Find where the given text appears and provide that cell's center as (x, y) coordinate. 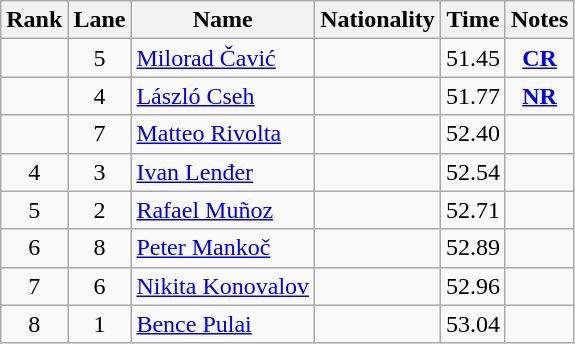
53.04 (472, 324)
Rafael Muñoz (223, 210)
52.40 (472, 134)
1 (100, 324)
Peter Mankoč (223, 248)
52.96 (472, 286)
Bence Pulai (223, 324)
51.77 (472, 96)
Lane (100, 20)
Ivan Lenđer (223, 172)
Rank (34, 20)
52.54 (472, 172)
Nationality (378, 20)
Time (472, 20)
Nikita Konovalov (223, 286)
2 (100, 210)
52.89 (472, 248)
NR (539, 96)
Matteo Rivolta (223, 134)
52.71 (472, 210)
51.45 (472, 58)
Notes (539, 20)
László Cseh (223, 96)
3 (100, 172)
CR (539, 58)
Name (223, 20)
Milorad Čavić (223, 58)
